From the cell containing the given text, extract its center point as (x, y) coordinate. 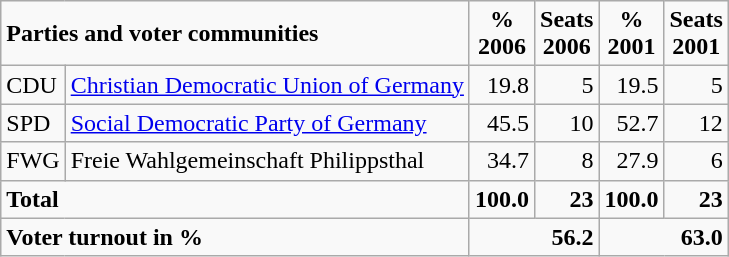
%2001 (632, 34)
19.5 (632, 85)
8 (567, 161)
Parties and voter communities (236, 34)
Social Democratic Party of Germany (267, 123)
FWG (33, 161)
CDU (33, 85)
Seats2001 (696, 34)
52.7 (632, 123)
6 (696, 161)
Total (236, 199)
56.2 (534, 237)
27.9 (632, 161)
%2006 (502, 34)
45.5 (502, 123)
34.7 (502, 161)
12 (696, 123)
Voter turnout in % (236, 237)
Freie Wahlgemeinschaft Philippsthal (267, 161)
SPD (33, 123)
19.8 (502, 85)
Seats2006 (567, 34)
10 (567, 123)
Christian Democratic Union of Germany (267, 85)
63.0 (664, 237)
